Capture the cell that displays the provided text and extract its [X, Y] central coordinate. 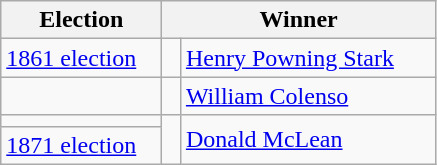
Donald McLean [308, 140]
Winner [299, 20]
Election [82, 20]
Henry Powning Stark [308, 58]
1871 election [82, 145]
1861 election [82, 58]
William Colenso [308, 96]
